Return (x, y) of the center of cell containing provided text 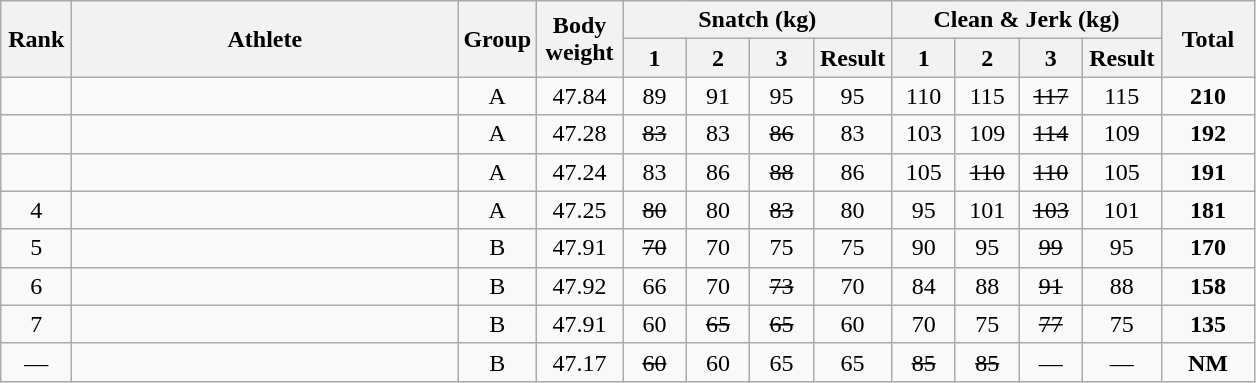
47.84 (580, 96)
47.92 (580, 286)
6 (36, 286)
Athlete (265, 39)
191 (1208, 172)
89 (655, 96)
192 (1208, 134)
4 (36, 210)
73 (782, 286)
47.28 (580, 134)
158 (1208, 286)
117 (1051, 96)
181 (1208, 210)
47.25 (580, 210)
Clean & Jerk (kg) (1026, 20)
47.17 (580, 362)
7 (36, 324)
90 (924, 248)
Snatch (kg) (758, 20)
84 (924, 286)
Body weight (580, 39)
Rank (36, 39)
NM (1208, 362)
Group (498, 39)
210 (1208, 96)
77 (1051, 324)
Total (1208, 39)
135 (1208, 324)
5 (36, 248)
66 (655, 286)
114 (1051, 134)
170 (1208, 248)
47.24 (580, 172)
99 (1051, 248)
